Detect which cell encompasses the target text, then output its [x, y] center coordinate. 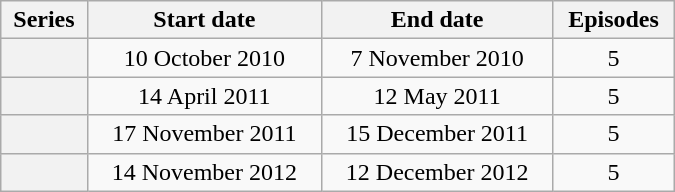
7 November 2010 [438, 58]
Series [44, 20]
Start date [204, 20]
12 December 2012 [438, 172]
Episodes [614, 20]
15 December 2011 [438, 134]
10 October 2010 [204, 58]
12 May 2011 [438, 96]
End date [438, 20]
14 November 2012 [204, 172]
17 November 2011 [204, 134]
14 April 2011 [204, 96]
